Provide the (x, y) coordinate of the cell's center where the given text is located.  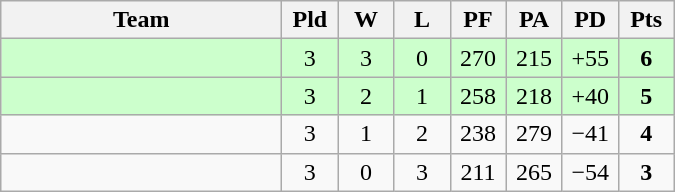
−54 (590, 172)
5 (646, 96)
6 (646, 58)
211 (478, 172)
265 (534, 172)
L (422, 20)
+55 (590, 58)
279 (534, 134)
Pts (646, 20)
PD (590, 20)
PA (534, 20)
218 (534, 96)
+40 (590, 96)
Pld (310, 20)
270 (478, 58)
238 (478, 134)
W (366, 20)
−41 (590, 134)
PF (478, 20)
258 (478, 96)
Team (142, 20)
4 (646, 134)
215 (534, 58)
